Detect which cell encompasses the target text, then output its (X, Y) center coordinate. 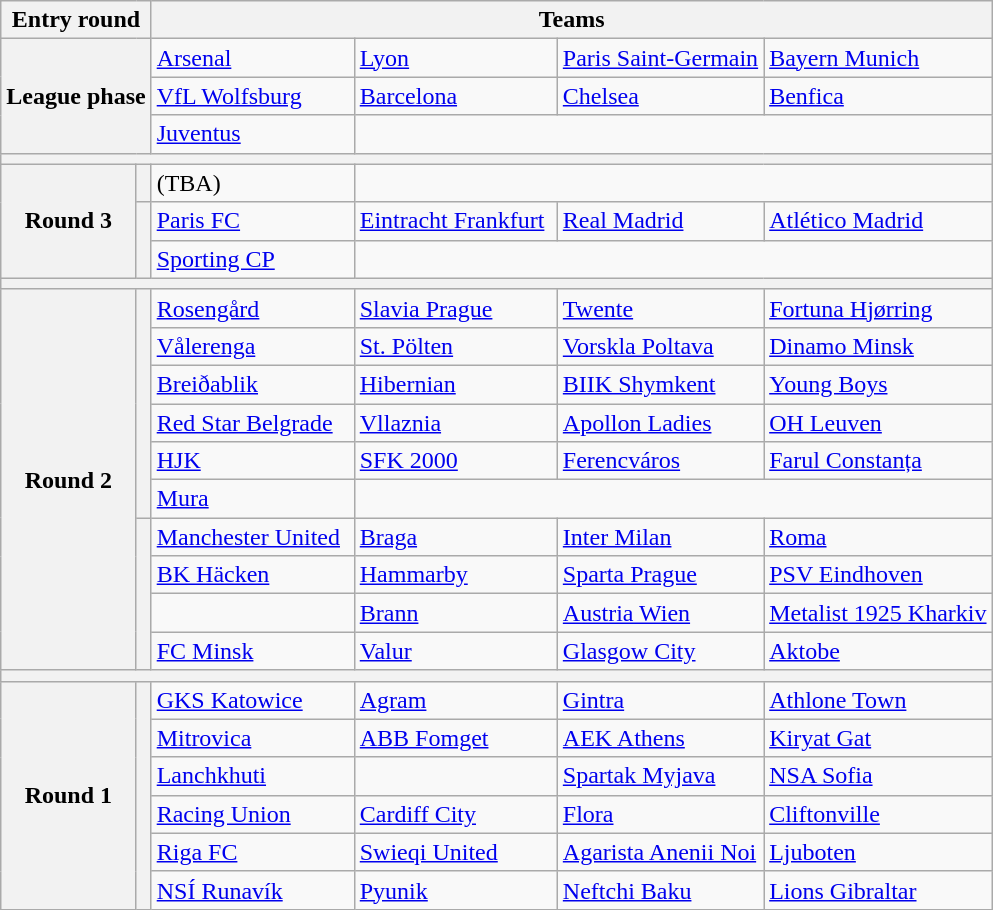
SFK 2000 (456, 461)
Slavia Prague (456, 308)
Lions Gibraltar (878, 890)
Bayern Munich (878, 58)
NSA Sofia (878, 776)
Round 3 (68, 221)
ABB Fomget (456, 738)
Atlético Madrid (878, 221)
GKS Katowice (252, 700)
Fortuna Hjørring (878, 308)
Metalist 1925 Kharkiv (878, 613)
Brann (456, 613)
Teams (572, 20)
FC Minsk (252, 651)
Juventus (252, 134)
Riga FC (252, 852)
Vllaznia (456, 423)
Ferencváros (660, 461)
Hammarby (456, 575)
St. Pölten (456, 346)
Austria Wien (660, 613)
Spartak Myjava (660, 776)
HJK (252, 461)
Paris Saint-Germain (660, 58)
League phase (76, 96)
Athlone Town (878, 700)
NSÍ Runavík (252, 890)
Swieqi United (456, 852)
Agarista Anenii Noi (660, 852)
Ljuboten (878, 852)
Paris FC (252, 221)
OH Leuven (878, 423)
Benfica (878, 96)
Red Star Belgrade (252, 423)
VfL Wolfsburg (252, 96)
Entry round (76, 20)
Agram (456, 700)
Arsenal (252, 58)
Vålerenga (252, 346)
Eintracht Frankfurt (456, 221)
Breiðablik (252, 384)
Glasgow City (660, 651)
Young Boys (878, 384)
Racing Union (252, 814)
Inter Milan (660, 537)
Barcelona (456, 96)
Roma (878, 537)
Kiryat Gat (878, 738)
Mitrovica (252, 738)
Apollon Ladies (660, 423)
Sporting CP (252, 259)
Rosengård (252, 308)
BIIK Shymkent (660, 384)
Chelsea (660, 96)
Mura (252, 499)
Round 1 (68, 795)
Lanchkhuti (252, 776)
Pyunik (456, 890)
Vorskla Poltava (660, 346)
Gintra (660, 700)
Neftchi Baku (660, 890)
BK Häcken (252, 575)
Manchester United (252, 537)
Cliftonville (878, 814)
(TBA) (252, 183)
Dinamo Minsk (878, 346)
Aktobe (878, 651)
AEK Athens (660, 738)
Farul Constanța (878, 461)
Sparta Prague (660, 575)
Twente (660, 308)
Round 2 (68, 480)
Lyon (456, 58)
Braga (456, 537)
Valur (456, 651)
Cardiff City (456, 814)
Flora (660, 814)
Real Madrid (660, 221)
Hibernian (456, 384)
PSV Eindhoven (878, 575)
